From the cell containing the given text, extract its center point as (X, Y) coordinate. 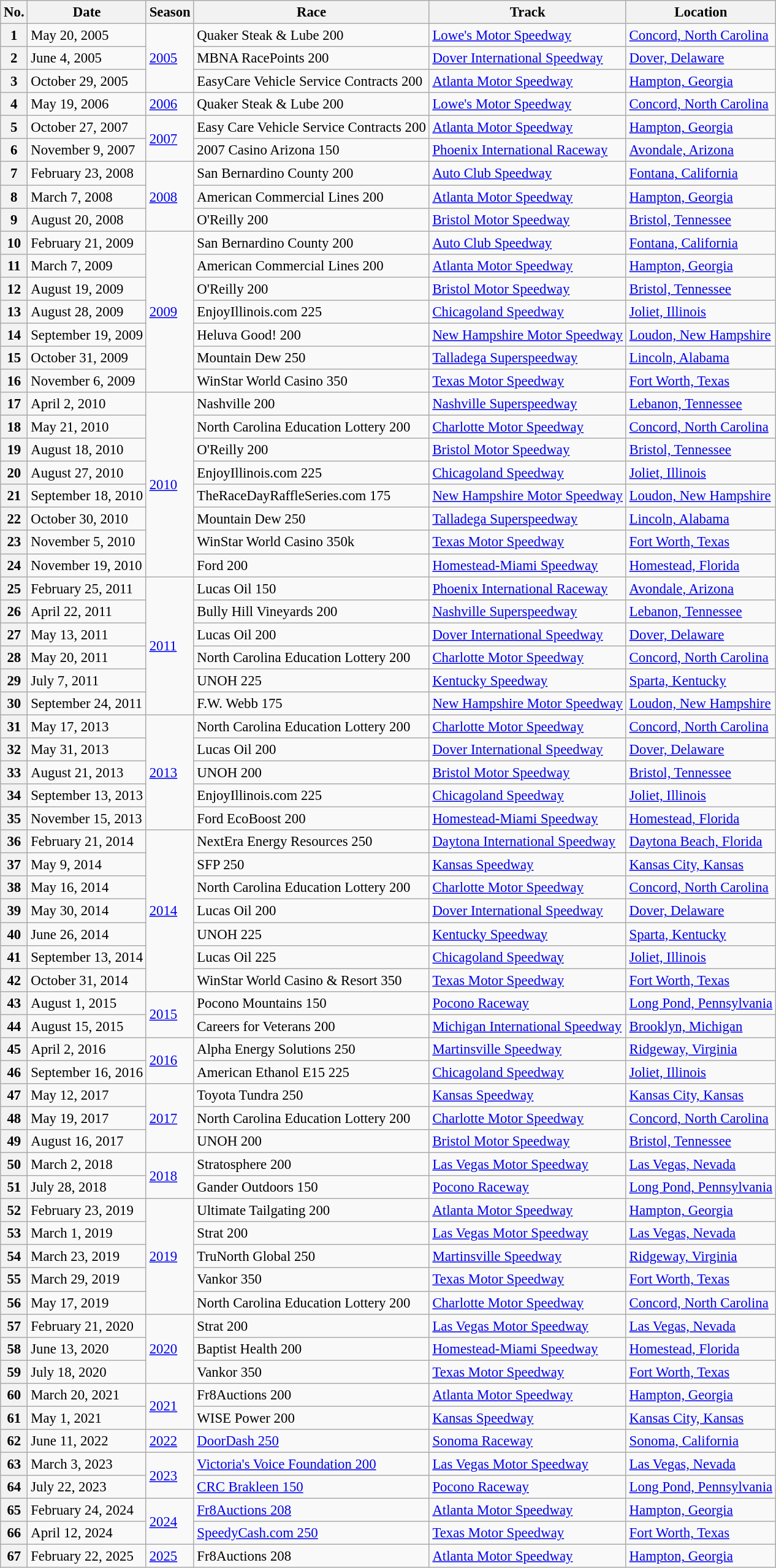
18 (14, 427)
65 (14, 1510)
13 (14, 312)
August 16, 2017 (87, 1141)
October 31, 2009 (87, 358)
DoorDash 250 (311, 1441)
54 (14, 1257)
Date (87, 12)
19 (14, 450)
33 (14, 773)
39 (14, 911)
23 (14, 542)
NextEra Energy Resources 250 (311, 842)
August 1, 2015 (87, 1003)
Pocono Mountains 150 (311, 1003)
28 (14, 658)
2010 (170, 484)
49 (14, 1141)
34 (14, 796)
27 (14, 634)
April 2, 2016 (87, 1049)
8 (14, 197)
35 (14, 819)
March 29, 2019 (87, 1280)
November 5, 2010 (87, 542)
16 (14, 381)
Gander Outdoors 150 (311, 1187)
60 (14, 1395)
Location (701, 12)
TruNorth Global 250 (311, 1257)
24 (14, 565)
July 18, 2020 (87, 1372)
22 (14, 519)
2015 (170, 1014)
February 21, 2014 (87, 842)
October 31, 2014 (87, 980)
October 30, 2010 (87, 519)
25 (14, 588)
Lucas Oil 225 (311, 957)
7 (14, 173)
40 (14, 934)
66 (14, 1533)
July 28, 2018 (87, 1187)
Easy Care Vehicle Service Contracts 200 (311, 127)
Season (170, 12)
50 (14, 1165)
WISE Power 200 (311, 1418)
46 (14, 1072)
6 (14, 150)
SpeedyCash.com 250 (311, 1533)
March 2, 2018 (87, 1165)
CRC Brakleen 150 (311, 1487)
20 (14, 473)
August 28, 2009 (87, 312)
Baptist Health 200 (311, 1349)
April 22, 2011 (87, 611)
2023 (170, 1475)
February 23, 2008 (87, 173)
February 25, 2011 (87, 588)
2009 (170, 311)
15 (14, 358)
August 15, 2015 (87, 1026)
42 (14, 980)
April 2, 2010 (87, 404)
August 27, 2010 (87, 473)
TheRaceDayRaffleSeries.com 175 (311, 496)
2007 (170, 139)
2005 (170, 59)
43 (14, 1003)
9 (14, 219)
2025 (170, 1556)
May 1, 2021 (87, 1418)
56 (14, 1303)
WinStar World Casino 350k (311, 542)
June 13, 2020 (87, 1349)
November 19, 2010 (87, 565)
Nashville 200 (311, 404)
Ford 200 (311, 565)
Daytona International Speedway (527, 842)
30 (14, 704)
September 13, 2013 (87, 796)
August 18, 2010 (87, 450)
May 21, 2010 (87, 427)
2019 (170, 1257)
EasyCare Vehicle Service Contracts 200 (311, 82)
Track (527, 12)
F.W. Webb 175 (311, 704)
12 (14, 289)
1 (14, 36)
67 (14, 1556)
2 (14, 58)
May 30, 2014 (87, 911)
August 19, 2009 (87, 289)
2013 (170, 772)
March 3, 2023 (87, 1464)
5 (14, 127)
Alpha Energy Solutions 250 (311, 1049)
52 (14, 1211)
May 17, 2019 (87, 1303)
May 16, 2014 (87, 888)
February 21, 2009 (87, 243)
2022 (170, 1441)
3 (14, 82)
Sonoma Raceway (527, 1441)
2007 Casino Arizona 150 (311, 150)
45 (14, 1049)
2018 (170, 1176)
March 1, 2019 (87, 1233)
Victoria's Voice Foundation 200 (311, 1464)
2017 (170, 1118)
June 4, 2005 (87, 58)
51 (14, 1187)
March 23, 2019 (87, 1257)
61 (14, 1418)
Ford EcoBoost 200 (311, 819)
Stratosphere 200 (311, 1165)
Michigan International Speedway (527, 1026)
26 (14, 611)
48 (14, 1118)
May 12, 2017 (87, 1095)
May 13, 2011 (87, 634)
57 (14, 1326)
Bully Hill Vineyards 200 (311, 611)
55 (14, 1280)
14 (14, 335)
2024 (170, 1521)
38 (14, 888)
WinStar World Casino 350 (311, 381)
2014 (170, 911)
MBNA RacePoints 200 (311, 58)
July 22, 2023 (87, 1487)
November 9, 2007 (87, 150)
17 (14, 404)
July 7, 2011 (87, 680)
2020 (170, 1349)
2008 (170, 196)
36 (14, 842)
2021 (170, 1406)
29 (14, 680)
February 23, 2019 (87, 1211)
February 22, 2025 (87, 1556)
4 (14, 104)
37 (14, 865)
Sonoma, California (701, 1441)
February 24, 2024 (87, 1510)
May 9, 2014 (87, 865)
November 6, 2009 (87, 381)
September 24, 2011 (87, 704)
2016 (170, 1060)
Toyota Tundra 250 (311, 1095)
Lucas Oil 150 (311, 588)
Brooklyn, Michigan (701, 1026)
SFP 250 (311, 865)
Ultimate Tailgating 200 (311, 1211)
May 31, 2013 (87, 750)
Daytona Beach, Florida (701, 842)
May 20, 2011 (87, 658)
21 (14, 496)
American Ethanol E15 225 (311, 1072)
59 (14, 1372)
September 16, 2016 (87, 1072)
March 7, 2008 (87, 197)
October 29, 2005 (87, 82)
June 26, 2014 (87, 934)
2011 (170, 646)
10 (14, 243)
October 27, 2007 (87, 127)
August 20, 2008 (87, 219)
May 17, 2013 (87, 726)
September 18, 2010 (87, 496)
Heluva Good! 200 (311, 335)
58 (14, 1349)
September 13, 2014 (87, 957)
September 19, 2009 (87, 335)
62 (14, 1441)
32 (14, 750)
41 (14, 957)
June 11, 2022 (87, 1441)
February 21, 2020 (87, 1326)
August 21, 2013 (87, 773)
47 (14, 1095)
2006 (170, 104)
63 (14, 1464)
Race (311, 12)
Fr8Auctions 200 (311, 1395)
No. (14, 12)
May 20, 2005 (87, 36)
53 (14, 1233)
March 20, 2021 (87, 1395)
November 15, 2013 (87, 819)
WinStar World Casino & Resort 350 (311, 980)
April 12, 2024 (87, 1533)
Careers for Veterans 200 (311, 1026)
March 7, 2009 (87, 265)
May 19, 2017 (87, 1118)
May 19, 2006 (87, 104)
11 (14, 265)
64 (14, 1487)
44 (14, 1026)
31 (14, 726)
